Determine the [X, Y] coordinate at the center of the cell enclosing the given text.  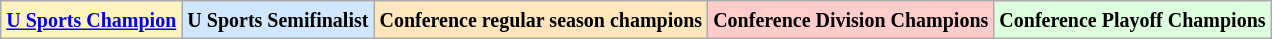
U Sports Semifinalist [278, 20]
Conference Division Champions [851, 20]
U Sports Champion [92, 20]
Conference Playoff Champions [1132, 20]
Conference regular season champions [541, 20]
